Search for the cell housing the specified text and yield its [x, y] center coordinate. 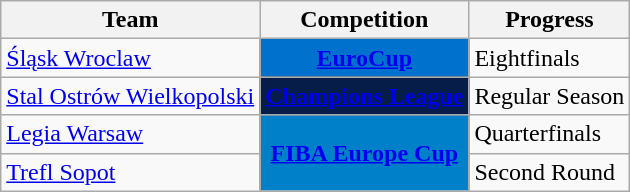
Champions League [364, 96]
Regular Season [550, 96]
EuroCup [364, 58]
Stal Ostrów Wielkopolski [130, 96]
Śląsk Wroclaw [130, 58]
Legia Warsaw [130, 134]
Trefl Sopot [130, 172]
Second Round [550, 172]
Quarterfinals [550, 134]
Competition [364, 20]
Progress [550, 20]
Team [130, 20]
FIBA Europe Cup [364, 153]
Eightfinals [550, 58]
